Capture the cell that displays the provided text and extract its [x, y] central coordinate. 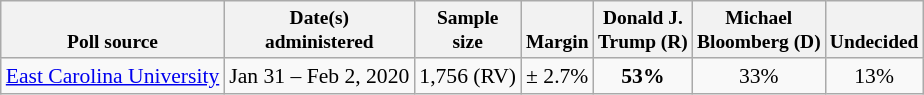
Poll source [113, 30]
East Carolina University [113, 76]
Jan 31 – Feb 2, 2020 [319, 76]
13% [874, 76]
Date(s)administered [319, 30]
Margin [557, 30]
MichaelBloomberg (D) [758, 30]
Undecided [874, 30]
Donald J.Trump (R) [642, 30]
53% [642, 76]
± 2.7% [557, 76]
Samplesize [468, 30]
1,756 (RV) [468, 76]
33% [758, 76]
